Return [x, y] of the center of cell containing provided text 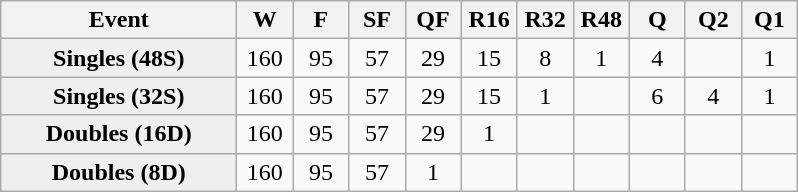
Singles (48S) [119, 58]
QF [433, 20]
R32 [545, 20]
W [265, 20]
F [321, 20]
8 [545, 58]
Doubles (8D) [119, 172]
Q1 [769, 20]
Event [119, 20]
Q2 [713, 20]
Q [657, 20]
Doubles (16D) [119, 134]
R48 [601, 20]
R16 [489, 20]
6 [657, 96]
SF [377, 20]
Singles (32S) [119, 96]
